Search for the cell housing the specified text and yield its [x, y] center coordinate. 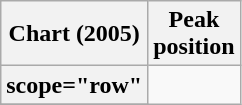
scope="row" [74, 85]
Chart (2005) [74, 34]
Peakposition [194, 34]
